Determine the (X, Y) coordinate at the center of the cell enclosing the given text.  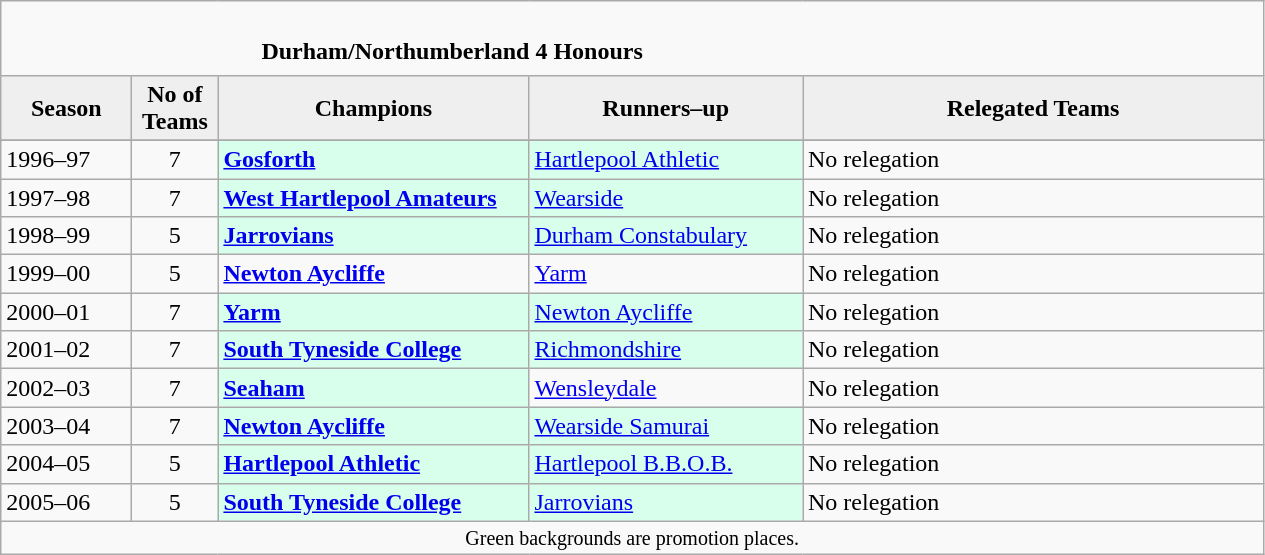
West Hartlepool Amateurs (374, 197)
Wearside (666, 197)
Relegated Teams (1032, 108)
Champions (374, 108)
2001–02 (66, 350)
1999–00 (66, 274)
1998–99 (66, 236)
No of Teams (175, 108)
2004–05 (66, 464)
1997–98 (66, 197)
Gosforth (374, 159)
Seaham (374, 388)
Wensleydale (666, 388)
Wearside Samurai (666, 426)
2002–03 (66, 388)
1996–97 (66, 159)
2003–04 (66, 426)
Hartlepool B.B.O.B. (666, 464)
Runners–up (666, 108)
2000–01 (66, 312)
Green backgrounds are promotion places. (632, 538)
Season (66, 108)
Richmondshire (666, 350)
2005–06 (66, 502)
Durham Constabulary (666, 236)
